Capture the cell that displays the provided text and extract its (x, y) central coordinate. 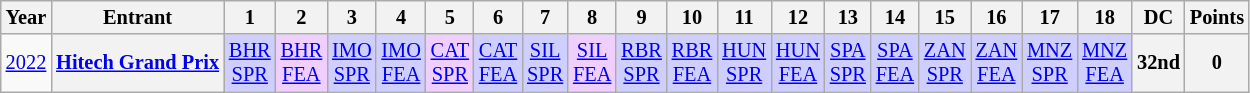
Points (1217, 17)
HUNFEA (798, 63)
MNZSPR (1050, 63)
10 (692, 17)
3 (352, 17)
7 (545, 17)
RBRSPR (641, 63)
SILSPR (545, 63)
BHRSPR (250, 63)
11 (744, 17)
5 (450, 17)
0 (1217, 63)
ZANFEA (997, 63)
9 (641, 17)
SPAFEA (895, 63)
HUNSPR (744, 63)
IMOSPR (352, 63)
17 (1050, 17)
6 (498, 17)
2 (302, 17)
BHRFEA (302, 63)
2022 (26, 63)
Year (26, 17)
13 (848, 17)
CATFEA (498, 63)
32nd (1158, 63)
16 (997, 17)
8 (592, 17)
15 (945, 17)
14 (895, 17)
SPASPR (848, 63)
IMOFEA (400, 63)
MNZFEA (1104, 63)
RBRFEA (692, 63)
1 (250, 17)
Hitech Grand Prix (138, 63)
Entrant (138, 17)
CATSPR (450, 63)
12 (798, 17)
18 (1104, 17)
ZANSPR (945, 63)
DC (1158, 17)
SILFEA (592, 63)
4 (400, 17)
